Locate the cell with the specified text and output its [X, Y] center coordinate. 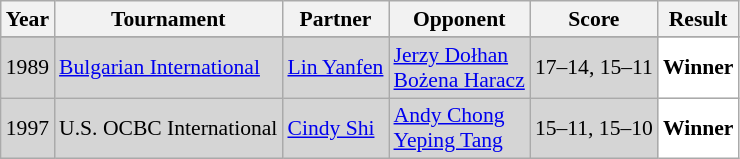
Opponent [458, 19]
Jerzy Dołhan Bożena Haracz [458, 68]
1997 [28, 128]
Andy Chong Yeping Tang [458, 128]
Score [594, 19]
Partner [335, 19]
Year [28, 19]
U.S. OCBC International [168, 128]
15–11, 15–10 [594, 128]
17–14, 15–11 [594, 68]
Result [698, 19]
Tournament [168, 19]
Cindy Shi [335, 128]
1989 [28, 68]
Lin Yanfen [335, 68]
Bulgarian International [168, 68]
